Search for the cell housing the specified text and yield its [X, Y] center coordinate. 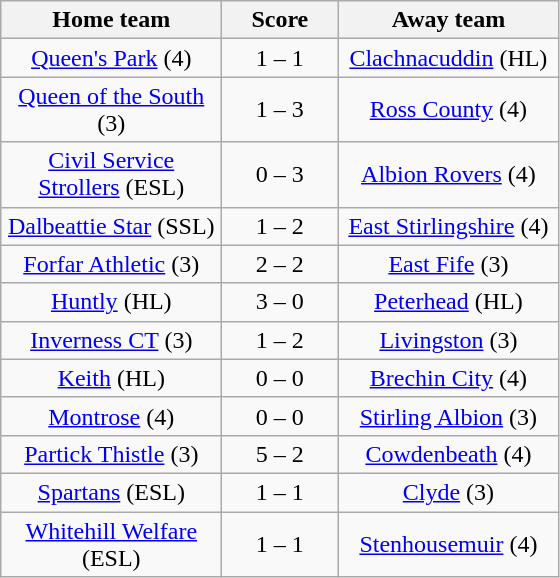
2 – 2 [280, 264]
Albion Rovers (4) [448, 174]
Whitehill Welfare (ESL) [112, 544]
Home team [112, 20]
Keith (HL) [112, 378]
Forfar Athletic (3) [112, 264]
Montrose (4) [112, 416]
Stenhousemuir (4) [448, 544]
Queen's Park (4) [112, 58]
Away team [448, 20]
Spartans (ESL) [112, 492]
1 – 3 [280, 110]
Cowdenbeath (4) [448, 454]
Partick Thistle (3) [112, 454]
Inverness CT (3) [112, 340]
Score [280, 20]
East Stirlingshire (4) [448, 226]
3 – 0 [280, 302]
5 – 2 [280, 454]
0 – 3 [280, 174]
Dalbeattie Star (SSL) [112, 226]
Queen of the South (3) [112, 110]
East Fife (3) [448, 264]
Clachnacuddin (HL) [448, 58]
Civil Service Strollers (ESL) [112, 174]
Peterhead (HL) [448, 302]
Stirling Albion (3) [448, 416]
Ross County (4) [448, 110]
Clyde (3) [448, 492]
Livingston (3) [448, 340]
Huntly (HL) [112, 302]
Brechin City (4) [448, 378]
